Return [X, Y] of the center of cell containing provided text 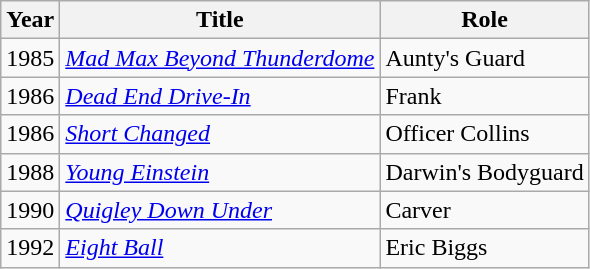
Quigley Down Under [220, 210]
Role [484, 20]
Frank [484, 96]
Officer Collins [484, 134]
Darwin's Bodyguard [484, 172]
Eight Ball [220, 248]
Aunty's Guard [484, 58]
1992 [30, 248]
1985 [30, 58]
Young Einstein [220, 172]
Title [220, 20]
1990 [30, 210]
1988 [30, 172]
Short Changed [220, 134]
Carver [484, 210]
Mad Max Beyond Thunderdome [220, 58]
Year [30, 20]
Dead End Drive-In [220, 96]
Eric Biggs [484, 248]
